Scan for the cell matching the given text and deliver its [X, Y] coordinate at center. 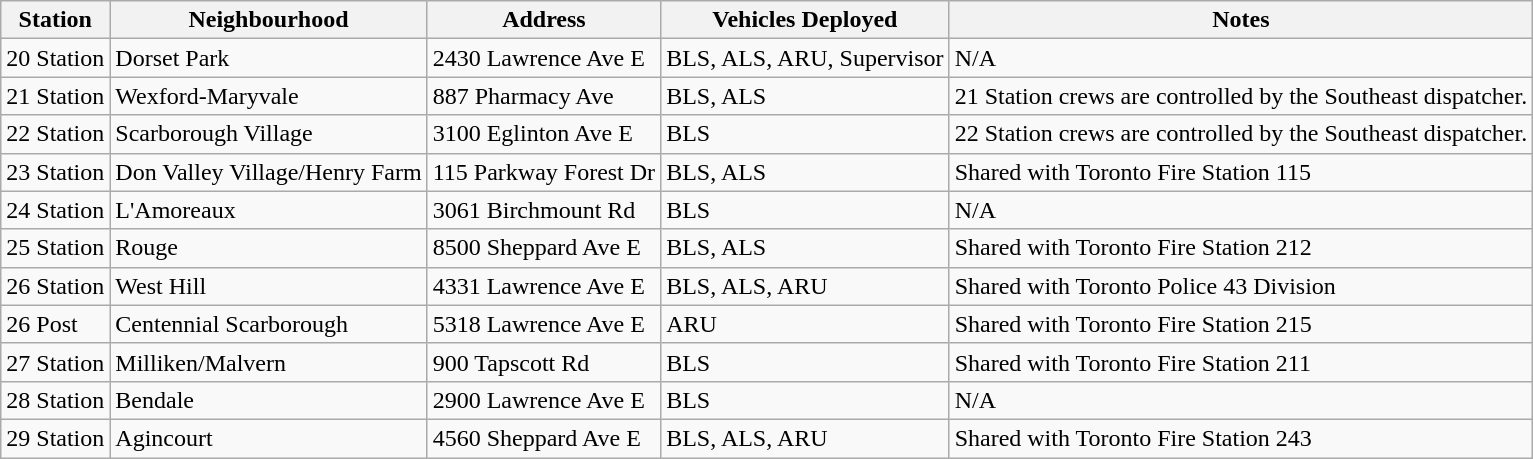
Station [56, 20]
2900 Lawrence Ave E [544, 400]
Shared with Toronto Fire Station 212 [1241, 248]
BLS, ALS, ARU, Supervisor [805, 58]
22 Station [56, 134]
8500 Sheppard Ave E [544, 248]
Agincourt [268, 438]
26 Station [56, 286]
21 Station crews are controlled by the Southeast dispatcher. [1241, 96]
900 Tapscott Rd [544, 362]
22 Station crews are controlled by the Southeast dispatcher. [1241, 134]
27 Station [56, 362]
Dorset Park [268, 58]
887 Pharmacy Ave [544, 96]
Don Valley Village/Henry Farm [268, 172]
5318 Lawrence Ave E [544, 324]
Shared with Toronto Fire Station 211 [1241, 362]
115 Parkway Forest Dr [544, 172]
Bendale [268, 400]
Shared with Toronto Police 43 Division [1241, 286]
3100 Eglinton Ave E [544, 134]
23 Station [56, 172]
Shared with Toronto Fire Station 243 [1241, 438]
Shared with Toronto Fire Station 115 [1241, 172]
Centennial Scarborough [268, 324]
Wexford-Maryvale [268, 96]
Neighbourhood [268, 20]
28 Station [56, 400]
26 Post [56, 324]
Scarborough Village [268, 134]
25 Station [56, 248]
West Hill [268, 286]
Address [544, 20]
ARU [805, 324]
L'Amoreaux [268, 210]
29 Station [56, 438]
2430 Lawrence Ave E [544, 58]
Notes [1241, 20]
4560 Sheppard Ave E [544, 438]
21 Station [56, 96]
24 Station [56, 210]
Shared with Toronto Fire Station 215 [1241, 324]
4331 Lawrence Ave E [544, 286]
Rouge [268, 248]
Vehicles Deployed [805, 20]
20 Station [56, 58]
3061 Birchmount Rd [544, 210]
Milliken/Malvern [268, 362]
